Output the [x, y] coordinate of the center of the cell containing the given text.  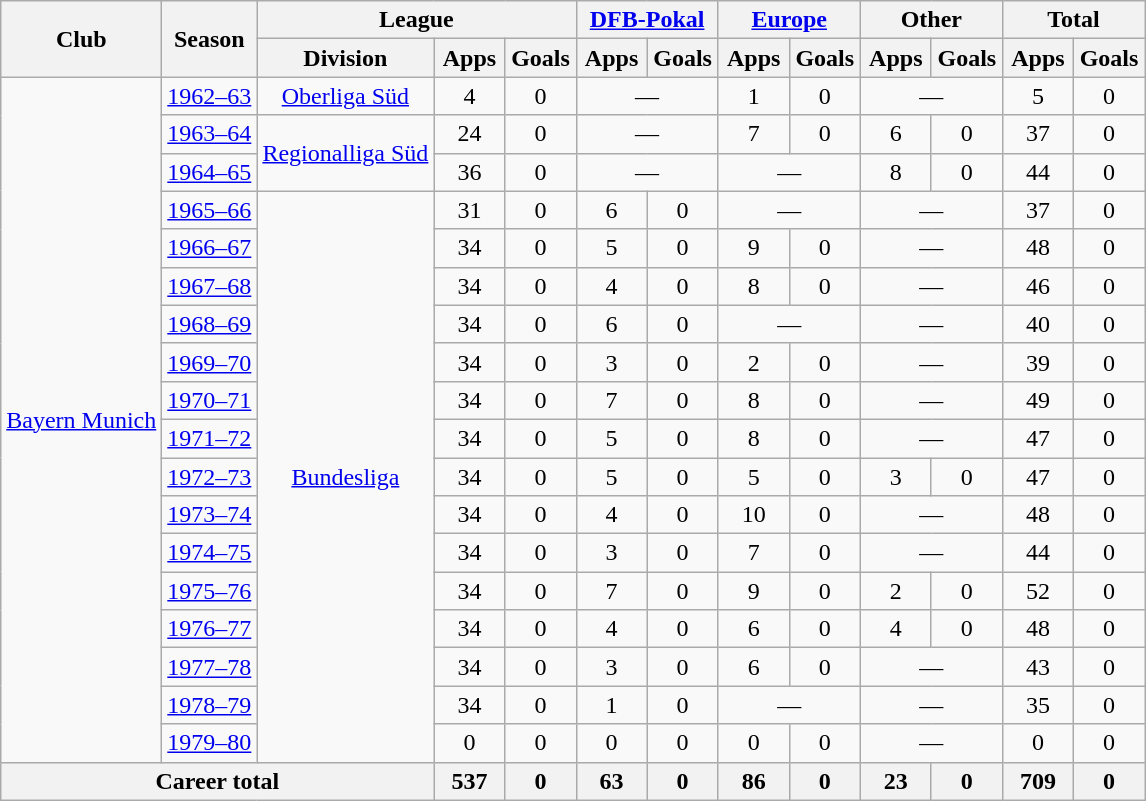
1966–67 [210, 248]
39 [1038, 362]
1973–74 [210, 515]
24 [470, 134]
1963–64 [210, 134]
1970–71 [210, 400]
1976–77 [210, 629]
Other [931, 20]
1972–73 [210, 477]
46 [1038, 286]
709 [1038, 781]
537 [470, 781]
35 [1038, 705]
1979–80 [210, 743]
1967–68 [210, 286]
1978–79 [210, 705]
DFB-Pokal [647, 20]
23 [896, 781]
1971–72 [210, 438]
63 [612, 781]
43 [1038, 667]
52 [1038, 591]
Europe [789, 20]
10 [754, 515]
1962–63 [210, 96]
36 [470, 172]
1977–78 [210, 667]
49 [1038, 400]
Total [1073, 20]
1964–65 [210, 172]
Regionalliga Süd [346, 153]
1974–75 [210, 553]
31 [470, 210]
Division [346, 58]
League [416, 20]
40 [1038, 324]
86 [754, 781]
Career total [218, 781]
Oberliga Süd [346, 96]
Bundesliga [346, 476]
1975–76 [210, 591]
1969–70 [210, 362]
Club [82, 39]
1965–66 [210, 210]
Bayern Munich [82, 420]
1968–69 [210, 324]
Season [210, 39]
